Determine the (x, y) coordinate at the center of the cell enclosing the given text.  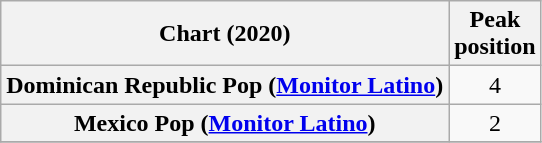
Peakposition (495, 34)
Chart (2020) (225, 34)
Dominican Republic Pop (Monitor Latino) (225, 85)
4 (495, 85)
Mexico Pop (Monitor Latino) (225, 123)
2 (495, 123)
